Return the [x, y] coordinate for the center point of the cell that contains the specified text.  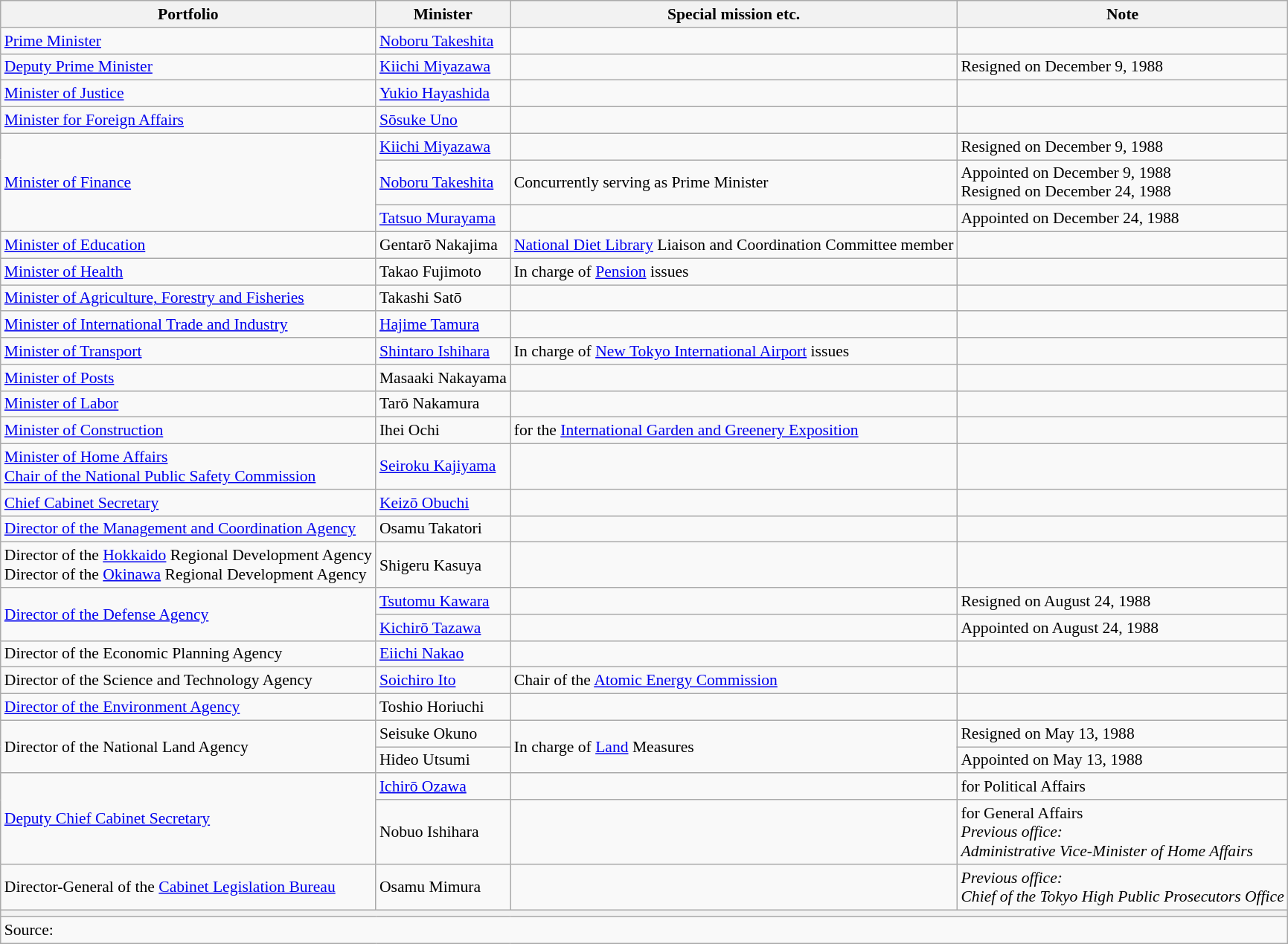
Yukio Hayashida [443, 94]
Seisuke Okuno [443, 733]
Director of the Science and Technology Agency [188, 681]
for the International Garden and Greenery Exposition [734, 431]
Tsutomu Kawara [443, 601]
Director of the Environment Agency [188, 707]
Tarō Nakamura [443, 404]
Minister [443, 14]
Keizō Obuchi [443, 503]
Minister of Justice [188, 94]
Director of the National Land Agency [188, 747]
Minister of Posts [188, 378]
In charge of Land Measures [734, 747]
Minister of Transport [188, 351]
Takao Fujimoto [443, 272]
Nobuo Ishihara [443, 832]
Seiroku Kajiyama [443, 467]
In charge of Pension issues [734, 272]
Kichirō Tazawa [443, 628]
Shigeru Kasuya [443, 565]
Previous office:Chief of the Tokyo High Public Prosecutors Office [1122, 887]
Resigned on August 24, 1988 [1122, 601]
Deputy Chief Cabinet Secretary [188, 819]
Director of the Defense Agency [188, 614]
In charge of New Tokyo International Airport issues [734, 351]
Appointed on August 24, 1988 [1122, 628]
Osamu Takatori [443, 529]
Eiichi Nakao [443, 654]
National Diet Library Liaison and Coordination Committee member [734, 245]
Appointed on December 24, 1988 [1122, 219]
Minister of Education [188, 245]
Deputy Prime Minister [188, 67]
Masaaki Nakayama [443, 378]
Toshio Horiuchi [443, 707]
Minister of Labor [188, 404]
Minister of Health [188, 272]
Minister of Home AffairsChair of the National Public Safety Commission [188, 467]
Minister for Foreign Affairs [188, 121]
Ichirō Ozawa [443, 787]
Takashi Satō [443, 298]
Minister of Finance [188, 182]
Portfolio [188, 14]
Chair of the Atomic Energy Commission [734, 681]
Minister of Construction [188, 431]
Appointed on May 13, 1988 [1122, 760]
Sōsuke Uno [443, 121]
Minister of International Trade and Industry [188, 325]
for General AffairsPrevious office:Administrative Vice-Minister of Home Affairs [1122, 832]
Chief Cabinet Secretary [188, 503]
Appointed on December 9, 1988Resigned on December 24, 1988 [1122, 183]
Prime Minister [188, 41]
Hajime Tamura [443, 325]
Concurrently serving as Prime Minister [734, 183]
Source: [644, 931]
Director of the Management and Coordination Agency [188, 529]
Ihei Ochi [443, 431]
Director-General of the Cabinet Legislation Bureau [188, 887]
Soichiro Ito [443, 681]
Minister of Agriculture, Forestry and Fisheries [188, 298]
Special mission etc. [734, 14]
Director of the Hokkaido Regional Development AgencyDirector of the Okinawa Regional Development Agency [188, 565]
Hideo Utsumi [443, 760]
Tatsuo Murayama [443, 219]
for Political Affairs [1122, 787]
Director of the Economic Planning Agency [188, 654]
Resigned on May 13, 1988 [1122, 733]
Shintaro Ishihara [443, 351]
Note [1122, 14]
Osamu Mimura [443, 887]
Gentarō Nakajima [443, 245]
